Determine the [x, y] coordinate at the center of the cell enclosing the given text.  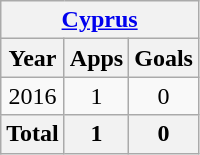
Total [33, 134]
2016 [33, 96]
Apps [96, 58]
Cyprus [100, 20]
Year [33, 58]
Goals [164, 58]
